Extract the (x, y) coordinate from the center of the cell holding the provided text.  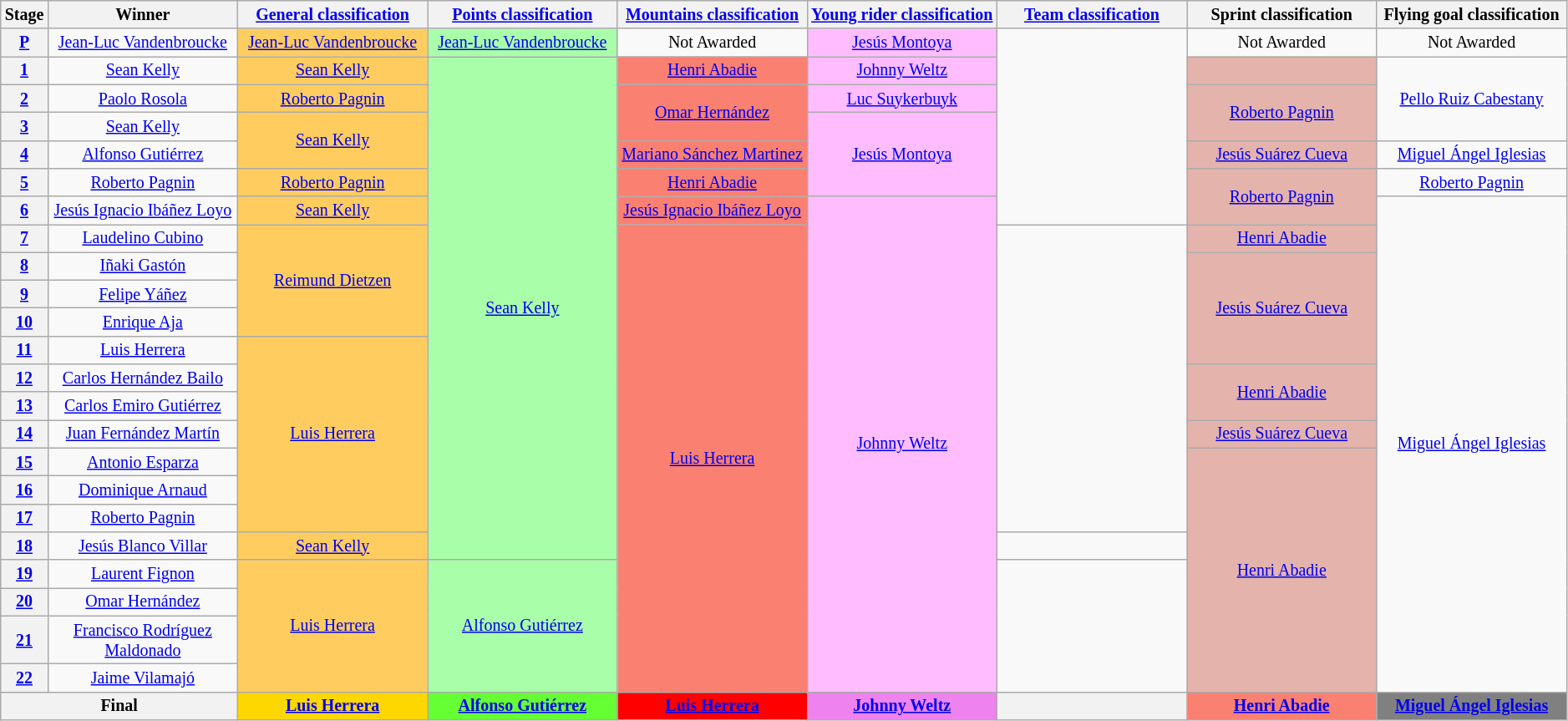
Sprint classification (1281, 15)
8 (25, 266)
Felipe Yáñez (142, 294)
16 (25, 490)
1 (25, 70)
Francisco Rodríguez Maldonado (142, 640)
21 (25, 640)
Final (119, 705)
Flying goal classification (1472, 15)
Stage (25, 15)
Laudelino Cubino (142, 239)
14 (25, 434)
4 (25, 154)
7 (25, 239)
Mariano Sánchez Martinez (712, 154)
Young rider classification (902, 15)
Winner (142, 15)
18 (25, 546)
6 (25, 211)
22 (25, 678)
17 (25, 518)
Paolo Rosola (142, 99)
2 (25, 99)
Laurent Fignon (142, 573)
5 (25, 182)
Enrique Aja (142, 322)
General classification (332, 15)
Pello Ruiz Cabestany (1472, 99)
15 (25, 463)
11 (25, 351)
Reimund Dietzen (332, 281)
Carlos Emiro Gutiérrez (142, 406)
Points classification (523, 15)
Iñaki Gastón (142, 266)
P (25, 43)
12 (25, 378)
Jaime Vilamajó (142, 678)
3 (25, 127)
Luc Suykerbuyk (902, 99)
Juan Fernández Martín (142, 434)
Antonio Esparza (142, 463)
19 (25, 573)
10 (25, 322)
Carlos Hernández Bailo (142, 378)
9 (25, 294)
Team classification (1091, 15)
20 (25, 602)
13 (25, 406)
Jesús Blanco Villar (142, 546)
Dominique Arnaud (142, 490)
Mountains classification (712, 15)
